Detect which cell encompasses the target text, then output its (X, Y) center coordinate. 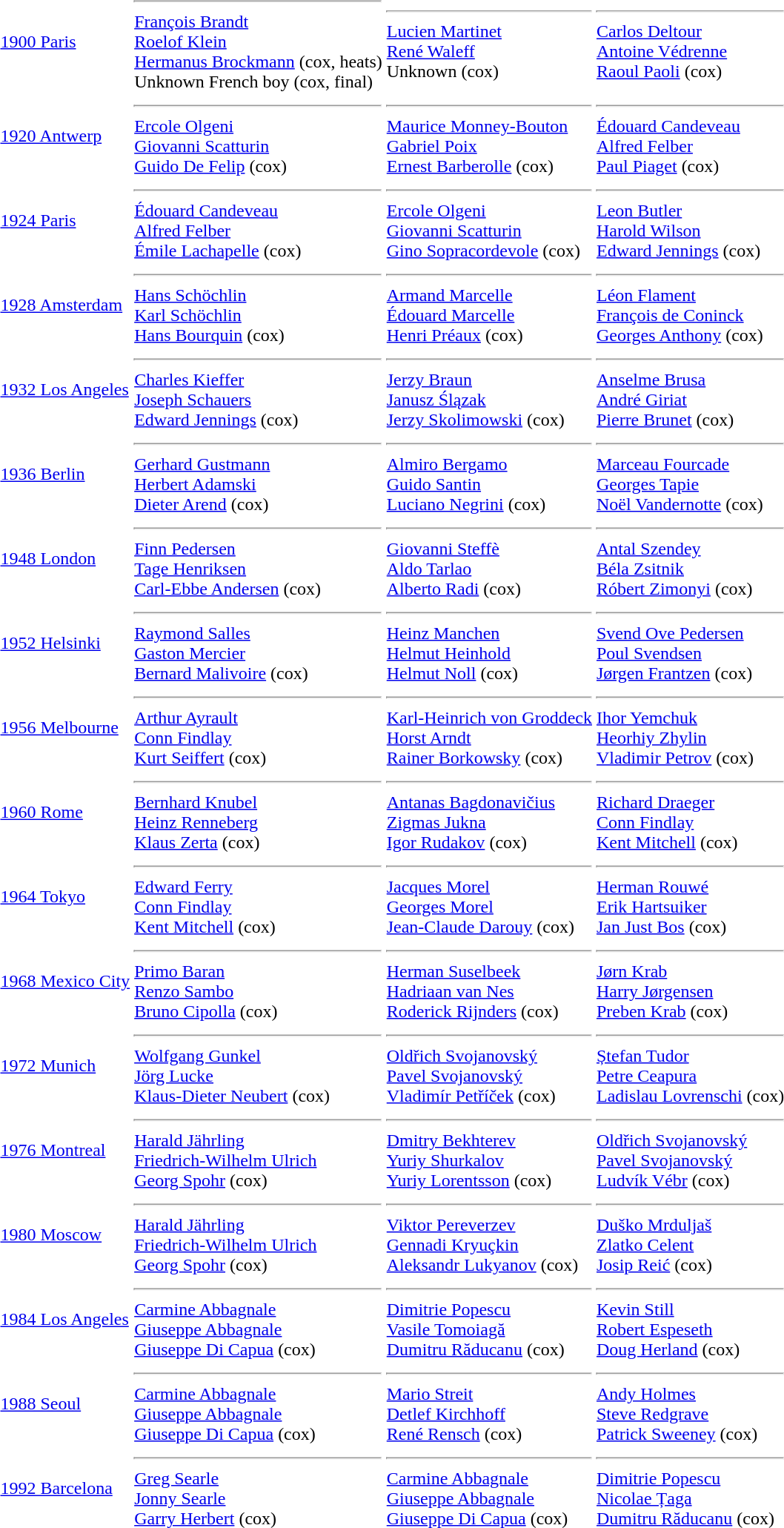
Heinz ManchenHelmut HeinholdHelmut Noll (cox) (489, 644)
Antanas BagdonavičiusZigmas JuknaIgor Rudakov (cox) (489, 813)
Edward FerryConn FindlayKent Mitchell (cox) (259, 897)
Édouard CandeveauAlfred FelberÉmile Lachapelle (cox) (259, 221)
Karl-Heinrich von GroddeckHorst ArndtRainer Borkowsky (cox) (489, 728)
Viktor PereverzevGennadi KryuçkinAleksandr Lukyanov (cox) (489, 1235)
Giovanni SteffèAldo TarlaoAlberto Radi (cox) (489, 559)
Maurice Monney-BoutonGabriel PoixErnest Barberolle (cox) (489, 136)
Bernhard KnubelHeinz RennebergKlaus Zerta (cox) (259, 813)
Finn PedersenTage HenriksenCarl-Ebbe Andersen (cox) (259, 559)
Jerzy BraunJanusz ŚlązakJerzy Skolimowski (cox) (489, 390)
Hans SchöchlinKarl SchöchlinHans Bourquin (cox) (259, 305)
Dimitrie PopescuVasile TomoiagăDumitru Răducanu (cox) (489, 1320)
Almiro BergamoGuido SantinLuciano Negrini (cox) (489, 474)
Primo BaranRenzo SamboBruno Cipolla (cox) (259, 982)
Arthur AyraultConn FindlayKurt Seiffert (cox) (259, 728)
Charles KiefferJoseph SchauersEdward Jennings (cox) (259, 390)
Gerhard GustmannHerbert AdamskiDieter Arend (cox) (259, 474)
Mario StreitDetlef KirchhoffRené Rensch (cox) (489, 1404)
Oldřich SvojanovskýPavel SvojanovskýVladimír Petříček (cox) (489, 1066)
Herman SuselbeekHadriaan van NesRoderick Rijnders (cox) (489, 982)
Armand MarcelleÉdouard MarcelleHenri Préaux (cox) (489, 305)
Ercole OlgeniGiovanni ScatturinGuido De Felip (cox) (259, 136)
Ercole OlgeniGiovanni ScatturinGino Sopracordevole (cox) (489, 221)
Jacques MorelGeorges MorelJean-Claude Darouy (cox) (489, 897)
Raymond SallesGaston MercierBernard Malivoire (cox) (259, 644)
Dmitry BekhterevYuriy ShurkalovYuriy Lorentsson (cox) (489, 1151)
Wolfgang GunkelJörg LuckeKlaus-Dieter Neubert (cox) (259, 1066)
